Locate the cell with the specified text and output its (x, y) center coordinate. 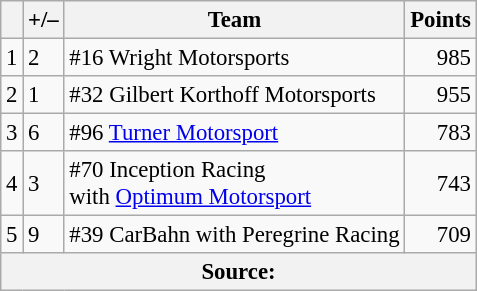
#70 Inception Racing with Optimum Motorsport (234, 184)
#32 Gilbert Korthoff Motorsports (234, 95)
955 (440, 95)
709 (440, 235)
985 (440, 58)
Team (234, 20)
4 (12, 184)
#96 Turner Motorsport (234, 133)
6 (44, 133)
Points (440, 20)
5 (12, 235)
#16 Wright Motorsports (234, 58)
+/– (44, 20)
783 (440, 133)
9 (44, 235)
743 (440, 184)
#39 CarBahn with Peregrine Racing (234, 235)
